Search for the cell housing the specified text and yield its [x, y] center coordinate. 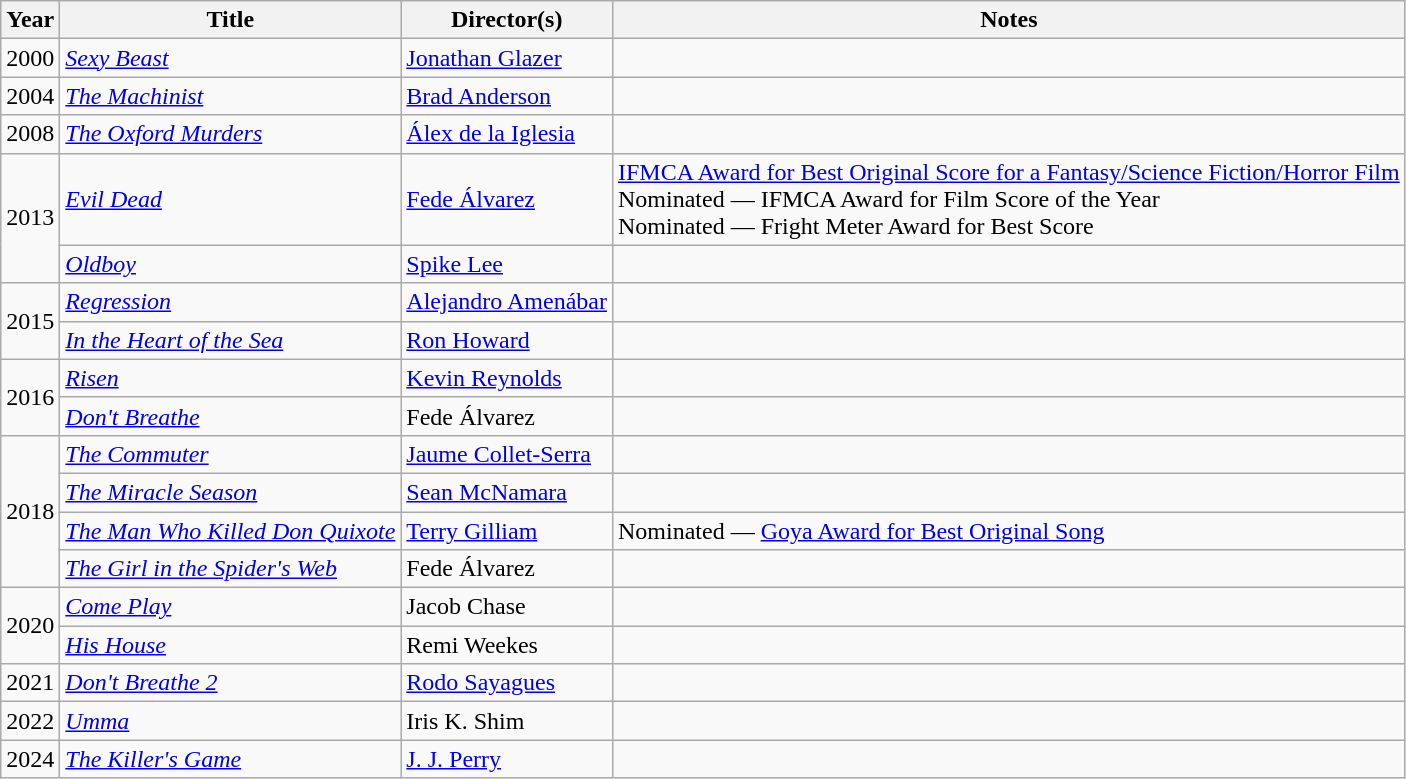
In the Heart of the Sea [230, 340]
Iris K. Shim [507, 721]
2013 [30, 218]
2000 [30, 58]
2021 [30, 683]
Terry Gilliam [507, 531]
The Machinist [230, 96]
Come Play [230, 607]
The Miracle Season [230, 492]
2016 [30, 397]
2015 [30, 321]
2020 [30, 626]
Evil Dead [230, 199]
Jaume Collet-Serra [507, 454]
The Killer's Game [230, 759]
Don't Breathe [230, 416]
Remi Weekes [507, 645]
Kevin Reynolds [507, 378]
Umma [230, 721]
2008 [30, 134]
Álex de la Iglesia [507, 134]
Spike Lee [507, 264]
Sexy Beast [230, 58]
Year [30, 20]
Title [230, 20]
Nominated — Goya Award for Best Original Song [1008, 531]
Sean McNamara [507, 492]
Oldboy [230, 264]
The Girl in the Spider's Web [230, 569]
2022 [30, 721]
J. J. Perry [507, 759]
Risen [230, 378]
Alejandro Amenábar [507, 302]
The Commuter [230, 454]
Ron Howard [507, 340]
2004 [30, 96]
Jonathan Glazer [507, 58]
Brad Anderson [507, 96]
Rodo Sayagues [507, 683]
Regression [230, 302]
2018 [30, 511]
His House [230, 645]
Director(s) [507, 20]
2024 [30, 759]
The Man Who Killed Don Quixote [230, 531]
Notes [1008, 20]
The Oxford Murders [230, 134]
Don't Breathe 2 [230, 683]
Jacob Chase [507, 607]
